From the cell containing the given text, extract its center point as (x, y) coordinate. 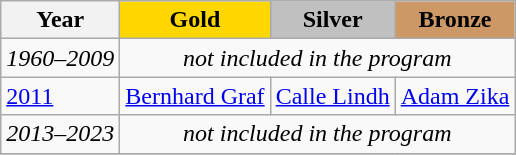
Silver (332, 20)
Year (60, 20)
1960–2009 (60, 58)
Bernhard Graf (195, 96)
Gold (195, 20)
2013–2023 (60, 134)
2011 (60, 96)
Adam Zika (455, 96)
Calle Lindh (332, 96)
Bronze (455, 20)
